Return [x, y] of the center of cell containing provided text 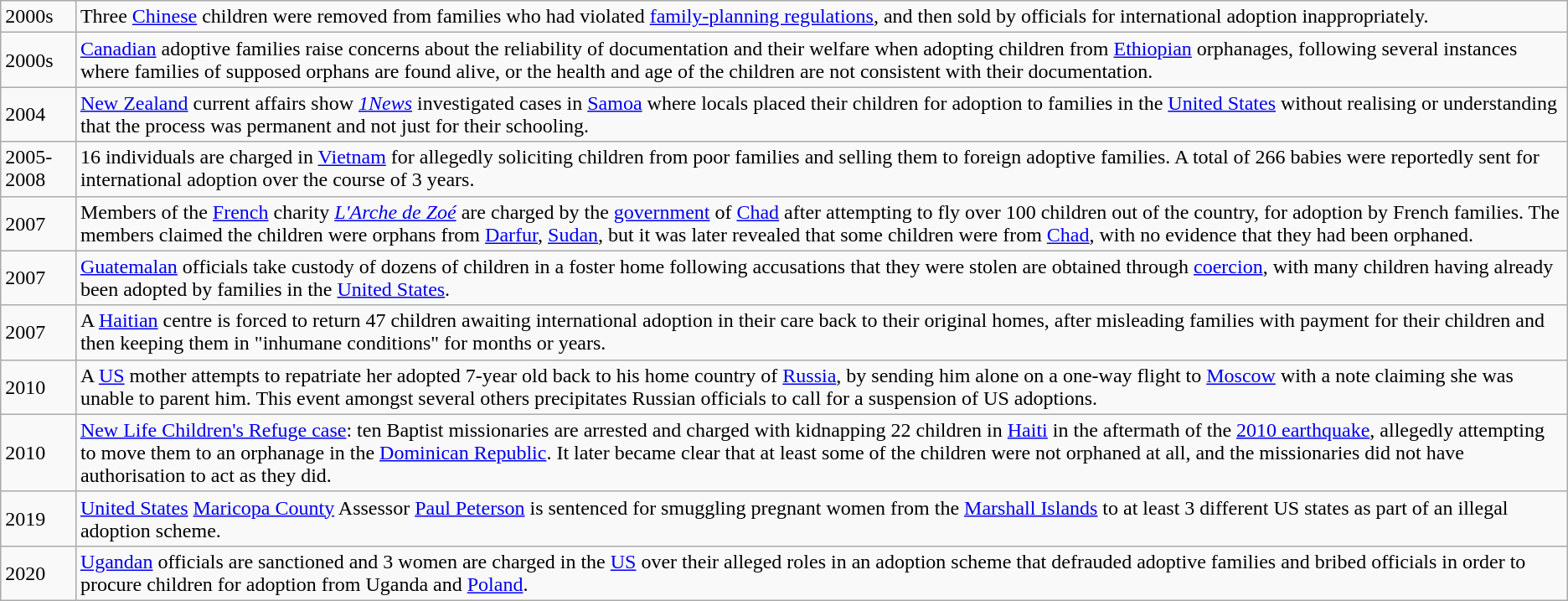
2019 [39, 518]
2004 [39, 114]
2020 [39, 573]
2005-2008 [39, 169]
